For the text-containing cell, return its midpoint in (X, Y) coordinate format. 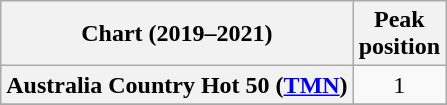
1 (399, 85)
Australia Country Hot 50 (TMN) (177, 85)
Chart (2019–2021) (177, 34)
Peakposition (399, 34)
